Detect which cell encompasses the target text, then output its [x, y] center coordinate. 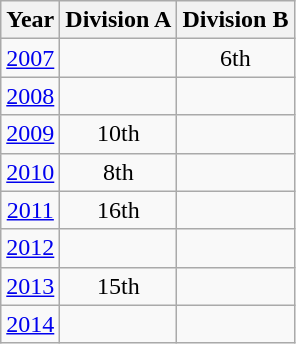
2012 [30, 248]
2009 [30, 134]
2010 [30, 172]
2007 [30, 58]
2008 [30, 96]
15th [118, 286]
Division B [236, 20]
2014 [30, 324]
Year [30, 20]
6th [236, 58]
8th [118, 172]
16th [118, 210]
2011 [30, 210]
Division A [118, 20]
10th [118, 134]
2013 [30, 286]
